For the text-containing cell, return its midpoint in [X, Y] coordinate format. 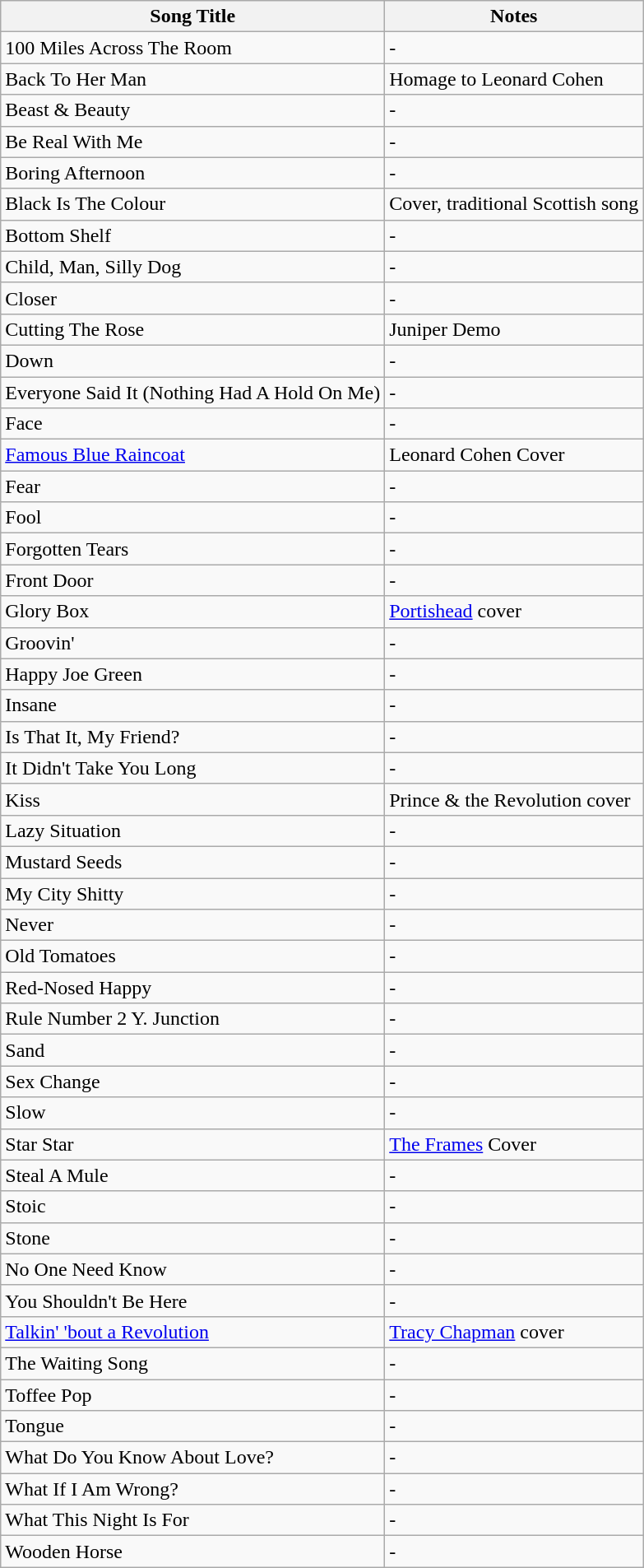
My City Shitty [192, 893]
Child, Man, Silly Dog [192, 267]
Wooden Horse [192, 1552]
Everyone Said It (Nothing Had A Hold On Me) [192, 393]
Happy Joe Green [192, 674]
Never [192, 925]
Sex Change [192, 1082]
What Do You Know About Love? [192, 1458]
It Didn't Take You Long [192, 768]
Red-Nosed Happy [192, 988]
Sand [192, 1050]
Notes [514, 16]
Leonard Cohen Cover [514, 455]
No One Need Know [192, 1269]
What If I Am Wrong? [192, 1489]
Mustard Seeds [192, 862]
Rule Number 2 Y. Junction [192, 1019]
Talkin' 'bout a Revolution [192, 1332]
The Frames Cover [514, 1144]
Cutting The Rose [192, 329]
Insane [192, 705]
Cover, traditional Scottish song [514, 204]
Glory Box [192, 612]
Slow [192, 1113]
Bottom Shelf [192, 235]
Stone [192, 1238]
Famous Blue Raincoat [192, 455]
Be Real With Me [192, 142]
Song Title [192, 16]
Groovin' [192, 643]
Tongue [192, 1426]
Homage to Leonard Cohen [514, 79]
100 Miles Across The Room [192, 48]
Beast & Beauty [192, 110]
Fool [192, 518]
Closer [192, 298]
Down [192, 361]
Back To Her Man [192, 79]
The Waiting Song [192, 1363]
Forgotten Tears [192, 549]
Tracy Chapman cover [514, 1332]
Toffee Pop [192, 1395]
What This Night Is For [192, 1520]
Juniper Demo [514, 329]
Lazy Situation [192, 831]
Kiss [192, 799]
Steal A Mule [192, 1175]
Prince & the Revolution cover [514, 799]
Boring Afternoon [192, 173]
Old Tomatoes [192, 956]
Black Is The Colour [192, 204]
Stoic [192, 1207]
Is That It, My Friend? [192, 737]
Star Star [192, 1144]
Front Door [192, 580]
Face [192, 424]
Portishead cover [514, 612]
You Shouldn't Be Here [192, 1300]
Fear [192, 486]
